Search for the cell housing the specified text and yield its [x, y] center coordinate. 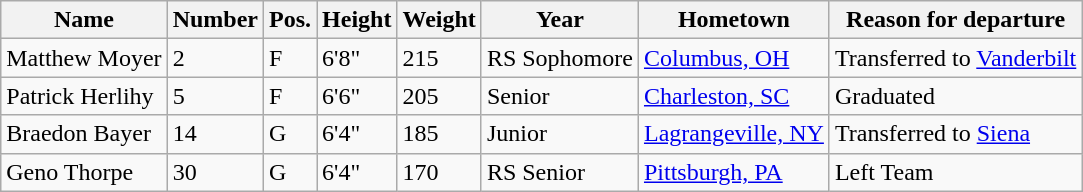
Reason for departure [955, 20]
Graduated [955, 96]
Height [357, 20]
Name [84, 20]
Weight [439, 20]
Columbus, OH [734, 58]
RS Sophomore [560, 58]
14 [215, 134]
Transferred to Siena [955, 134]
205 [439, 96]
Transferred to Vanderbilt [955, 58]
Matthew Moyer [84, 58]
Braedon Bayer [84, 134]
Junior [560, 134]
2 [215, 58]
5 [215, 96]
185 [439, 134]
Senior [560, 96]
Pos. [290, 20]
6'8" [357, 58]
Left Team [955, 172]
Pittsburgh, PA [734, 172]
Number [215, 20]
Lagrangeville, NY [734, 134]
Charleston, SC [734, 96]
Year [560, 20]
30 [215, 172]
170 [439, 172]
Hometown [734, 20]
6'6" [357, 96]
Geno Thorpe [84, 172]
Patrick Herlihy [84, 96]
215 [439, 58]
RS Senior [560, 172]
